Detect which cell encompasses the target text, then output its (x, y) center coordinate. 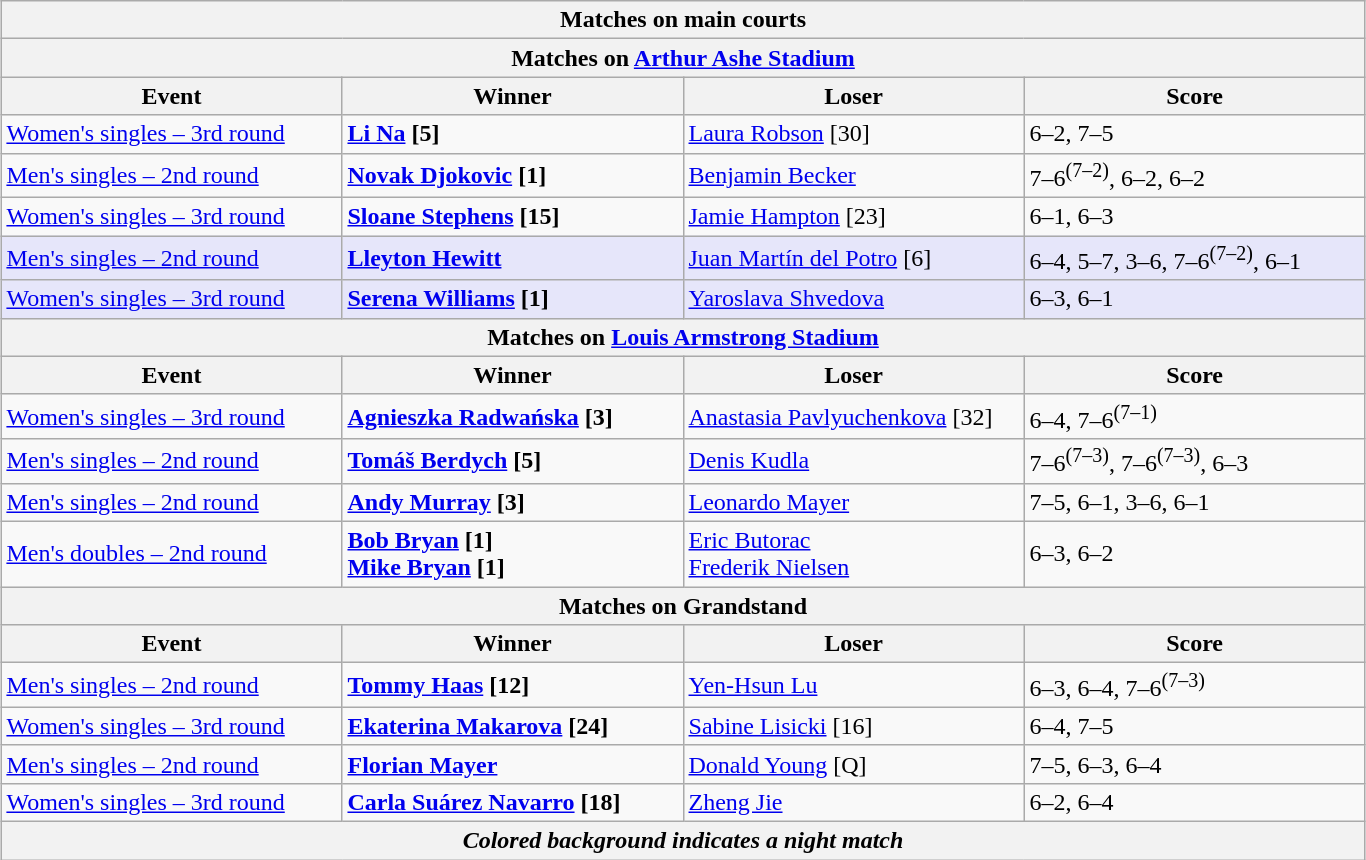
6–3, 6–4, 7–6(7–3) (1194, 686)
Florian Mayer (512, 764)
6–2, 6–4 (1194, 802)
6–2, 7–5 (1194, 134)
Serena Williams [1] (512, 299)
6–4, 5–7, 3–6, 7–6(7–2), 6–1 (1194, 258)
Yaroslava Shvedova (854, 299)
Matches on Louis Armstrong Stadium (683, 337)
6–4, 7–5 (1194, 726)
Juan Martín del Potro [6] (854, 258)
Bob Bryan [1] Mike Bryan [1] (512, 554)
6–3, 6–2 (1194, 554)
6–3, 6–1 (1194, 299)
Jamie Hampton [23] (854, 217)
Matches on Grandstand (683, 606)
Colored background indicates a night match (683, 840)
Carla Suárez Navarro [18] (512, 802)
6–4, 7–6(7–1) (1194, 416)
Ekaterina Makarova [24] (512, 726)
Men's doubles – 2nd round (172, 554)
Novak Djokovic [1] (512, 176)
Laura Robson [30] (854, 134)
7–5, 6–3, 6–4 (1194, 764)
7–6(7–2), 6–2, 6–2 (1194, 176)
Zheng Jie (854, 802)
Lleyton Hewitt (512, 258)
Yen-Hsun Lu (854, 686)
Denis Kudla (854, 462)
Leonardo Mayer (854, 502)
Donald Young [Q] (854, 764)
Sabine Lisicki [16] (854, 726)
Li Na [5] (512, 134)
Tomáš Berdych [5] (512, 462)
Anastasia Pavlyuchenkova [32] (854, 416)
7–5, 6–1, 3–6, 6–1 (1194, 502)
Tommy Haas [12] (512, 686)
Andy Murray [3] (512, 502)
Matches on Arthur Ashe Stadium (683, 58)
Eric Butorac Frederik Nielsen (854, 554)
Agnieszka Radwańska [3] (512, 416)
Sloane Stephens [15] (512, 217)
Benjamin Becker (854, 176)
6–1, 6–3 (1194, 217)
Matches on main courts (683, 20)
7–6(7–3), 7–6(7–3), 6–3 (1194, 462)
